Find where the given text appears and provide that cell's center as (x, y) coordinate. 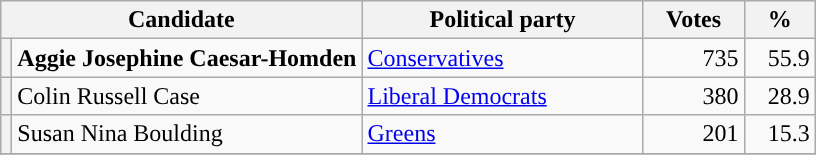
15.3 (780, 134)
380 (694, 96)
% (780, 20)
Aggie Josephine Caesar-Homden (187, 58)
Political party (502, 20)
Greens (502, 134)
Colin Russell Case (187, 96)
735 (694, 58)
28.9 (780, 96)
Conservatives (502, 58)
Susan Nina Boulding (187, 134)
Liberal Democrats (502, 96)
201 (694, 134)
Candidate (182, 20)
Votes (694, 20)
55.9 (780, 58)
